Return the (x, y) coordinate for the center point of the cell that contains the specified text.  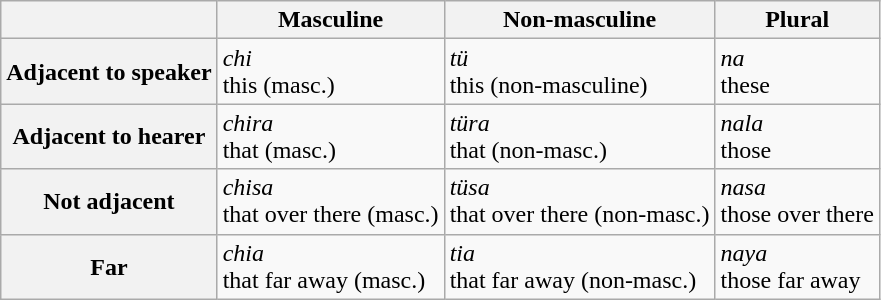
chirathat (masc.) (330, 136)
Adjacent to speaker (109, 72)
tiathat far away (non-masc.) (580, 266)
chisathat over there (masc.) (330, 202)
nasathose over there (797, 202)
nayathose far away (797, 266)
chithis (masc.) (330, 72)
türathat (non-masc.) (580, 136)
nalathose (797, 136)
Not adjacent (109, 202)
Far (109, 266)
tüthis (non-masculine) (580, 72)
Plural (797, 20)
Adjacent to hearer (109, 136)
Masculine (330, 20)
Non-masculine (580, 20)
tüsathat over there (non-masc.) (580, 202)
chiathat far away (masc.) (330, 266)
nathese (797, 72)
